For the text-containing cell, return its midpoint in (x, y) coordinate format. 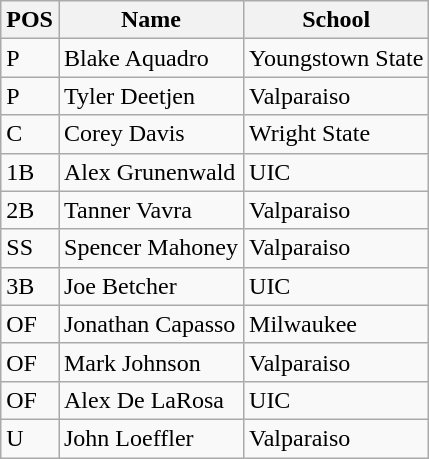
SS (30, 248)
Mark Johnson (150, 362)
Alex Grunenwald (150, 172)
Wright State (336, 134)
Milwaukee (336, 324)
John Loeffler (150, 438)
Tyler Deetjen (150, 96)
2B (30, 210)
Corey Davis (150, 134)
Blake Aquadro (150, 58)
3B (30, 286)
Youngstown State (336, 58)
School (336, 20)
Jonathan Capasso (150, 324)
POS (30, 20)
Alex De LaRosa (150, 400)
U (30, 438)
Tanner Vavra (150, 210)
1B (30, 172)
Name (150, 20)
C (30, 134)
Joe Betcher (150, 286)
Spencer Mahoney (150, 248)
